Scan for the cell matching the given text and deliver its [x, y] coordinate at center. 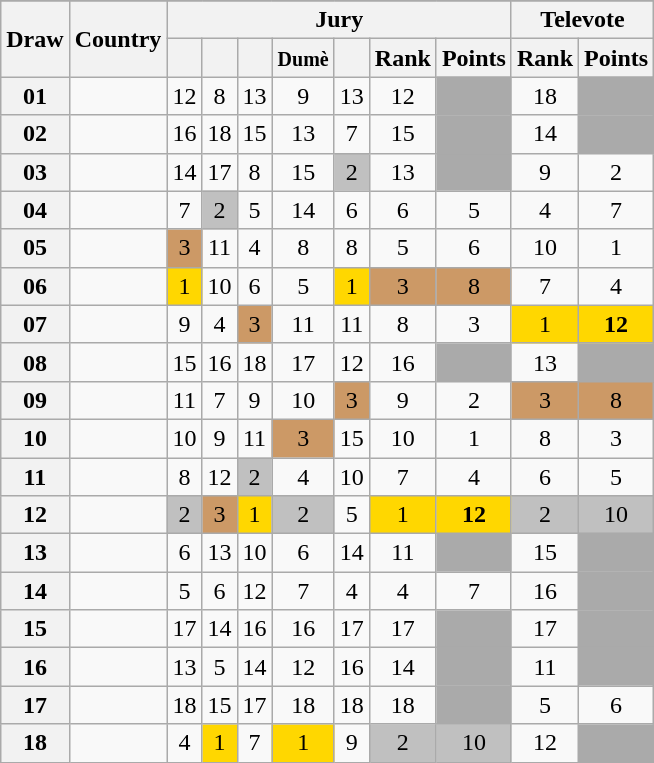
06 [35, 286]
Jury [340, 20]
02 [35, 134]
Draw [35, 39]
03 [35, 172]
01 [35, 96]
Dumè [303, 58]
04 [35, 210]
Televote [582, 20]
05 [35, 248]
07 [35, 324]
08 [35, 362]
09 [35, 400]
Country [118, 39]
